Scan for the cell matching the given text and deliver its (X, Y) coordinate at center. 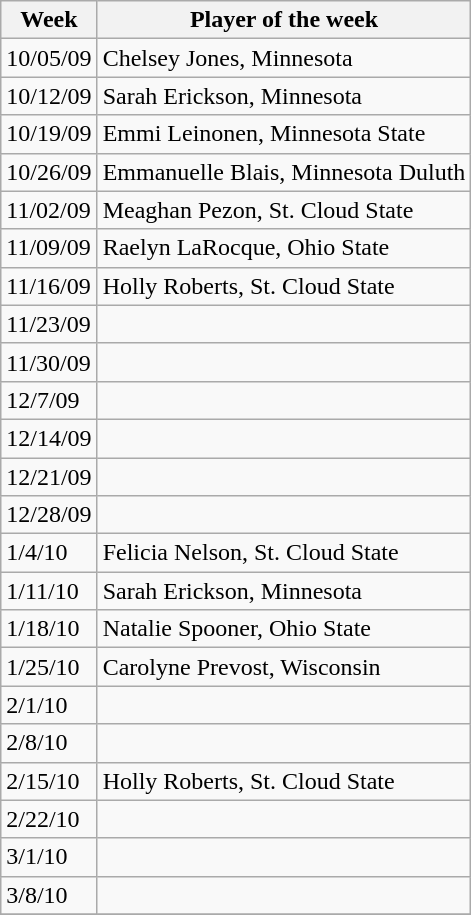
1/18/10 (49, 629)
Raelyn LaRocque, Ohio State (284, 248)
Carolyne Prevost, Wisconsin (284, 667)
2/1/10 (49, 705)
3/1/10 (49, 857)
Natalie Spooner, Ohio State (284, 629)
12/28/09 (49, 515)
12/14/09 (49, 438)
10/12/09 (49, 96)
2/8/10 (49, 743)
10/05/09 (49, 58)
Emmanuelle Blais, Minnesota Duluth (284, 172)
11/30/09 (49, 362)
1/4/10 (49, 553)
11/02/09 (49, 210)
1/25/10 (49, 667)
Felicia Nelson, St. Cloud State (284, 553)
10/26/09 (49, 172)
1/11/10 (49, 591)
Player of the week (284, 20)
10/19/09 (49, 134)
12/7/09 (49, 400)
2/22/10 (49, 819)
3/8/10 (49, 895)
Week (49, 20)
11/09/09 (49, 248)
12/21/09 (49, 477)
Meaghan Pezon, St. Cloud State (284, 210)
2/15/10 (49, 781)
Chelsey Jones, Minnesota (284, 58)
11/23/09 (49, 324)
Emmi Leinonen, Minnesota State (284, 134)
11/16/09 (49, 286)
